From the cell containing the given text, extract its center point as (x, y) coordinate. 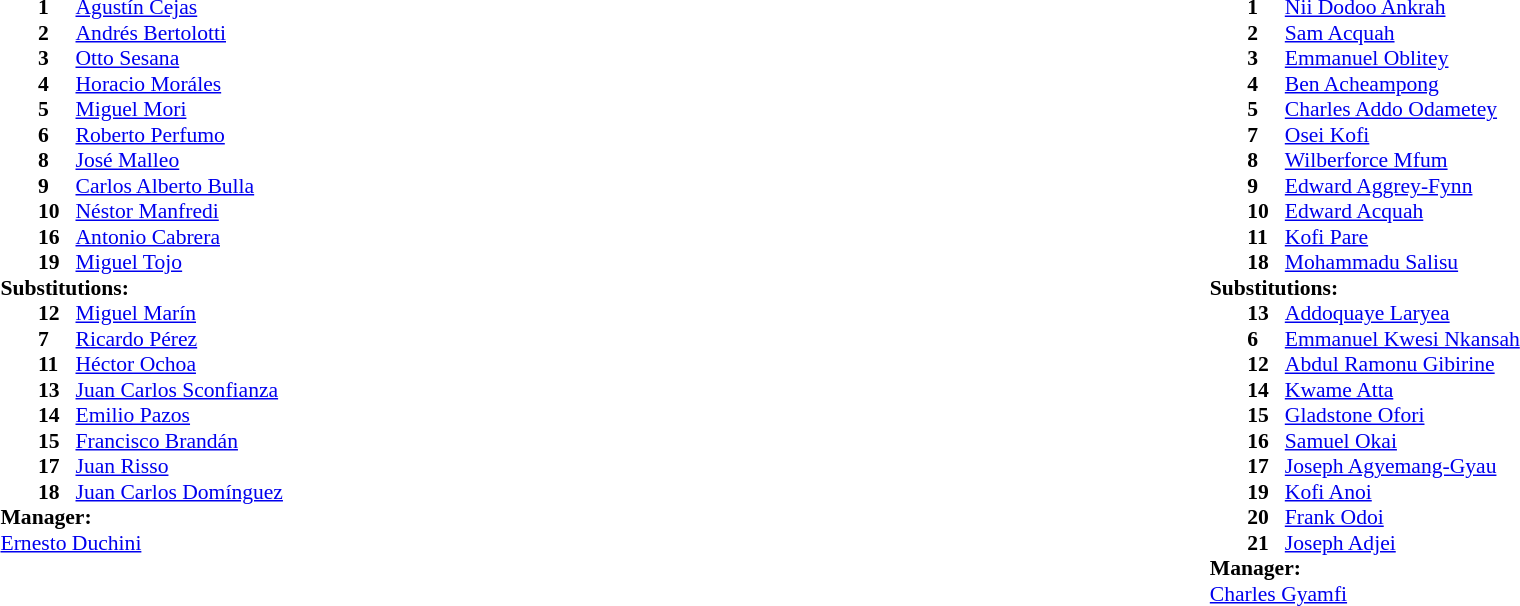
Joseph Adjei (1402, 543)
Miguel Tojo (180, 263)
Ricardo Pérez (180, 339)
Samuel Okai (1402, 441)
Addoquaye Laryea (1402, 313)
Kofi Pare (1402, 237)
Mohammadu Salisu (1402, 263)
Horacio Moráles (180, 84)
Emmanuel Kwesi Nkansah (1402, 339)
Miguel Marín (180, 313)
Kwame Atta (1402, 390)
Héctor Ochoa (180, 365)
Juan Carlos Sconfianza (180, 390)
Sam Acquah (1402, 33)
Joseph Agyemang-Gyau (1402, 467)
Frank Odoi (1402, 517)
Emmanuel Oblitey (1402, 59)
Charles Addo Odametey (1402, 109)
Néstor Manfredi (180, 211)
Francisco Brandán (180, 441)
Kofi Anoi (1402, 492)
Ben Acheampong (1402, 84)
Osei Kofi (1402, 135)
Wilberforce Mfum (1402, 161)
Gladstone Ofori (1402, 415)
José Malleo (180, 161)
Emilio Pazos (180, 415)
Ernesto Duchini (141, 543)
Miguel Mori (180, 109)
21 (1266, 543)
Carlos Alberto Bulla (180, 186)
Abdul Ramonu Gibirine (1402, 365)
20 (1266, 517)
Juan Carlos Domínguez (180, 492)
Roberto Perfumo (180, 135)
Juan Risso (180, 467)
Andrés Bertolotti (180, 33)
Antonio Cabrera (180, 237)
Edward Acquah (1402, 211)
Edward Aggrey-Fynn (1402, 186)
Otto Sesana (180, 59)
